Search for the cell housing the specified text and yield its (x, y) center coordinate. 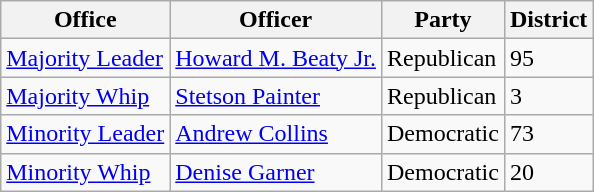
73 (548, 134)
20 (548, 172)
Office (86, 20)
Party (442, 20)
Stetson Painter (276, 96)
Denise Garner (276, 172)
Howard M. Beaty Jr. (276, 58)
Andrew Collins (276, 134)
Majority Whip (86, 96)
Majority Leader (86, 58)
Officer (276, 20)
District (548, 20)
95 (548, 58)
Minority Leader (86, 134)
3 (548, 96)
Minority Whip (86, 172)
